Determine the (X, Y) coordinate at the center of the cell enclosing the given text.  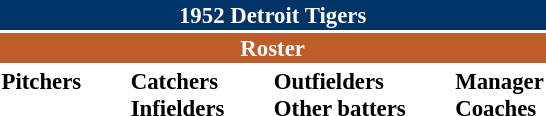
Roster (272, 48)
1952 Detroit Tigers (272, 15)
